Locate the cell with the specified text and output its (X, Y) center coordinate. 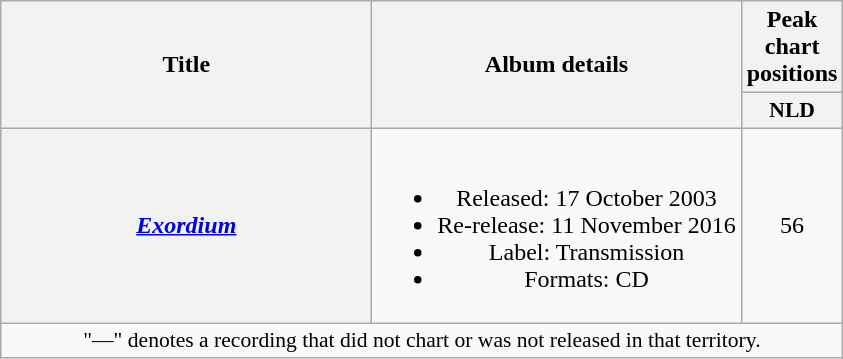
NLD (792, 111)
Exordium (186, 225)
Released: 17 October 2003Re-release: 11 November 2016Label: TransmissionFormats: CD (556, 225)
"—" denotes a recording that did not chart or was not released in that territory. (422, 340)
Peak chart positions (792, 47)
Album details (556, 65)
Title (186, 65)
56 (792, 225)
